Find where the given text appears and provide that cell's center as [x, y] coordinate. 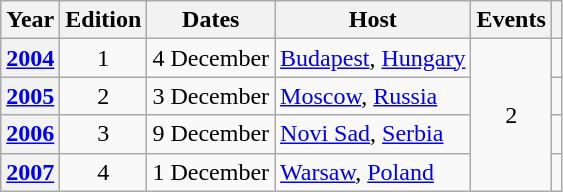
Warsaw, Poland [373, 172]
Events [511, 20]
Year [30, 20]
Novi Sad, Serbia [373, 134]
2004 [30, 58]
Budapest, Hungary [373, 58]
Dates [211, 20]
2005 [30, 96]
4 December [211, 58]
3 December [211, 96]
4 [104, 172]
Moscow, Russia [373, 96]
1 [104, 58]
2006 [30, 134]
Host [373, 20]
3 [104, 134]
9 December [211, 134]
Edition [104, 20]
1 December [211, 172]
2007 [30, 172]
